Extract the [X, Y] coordinate from the center of the cell holding the provided text.  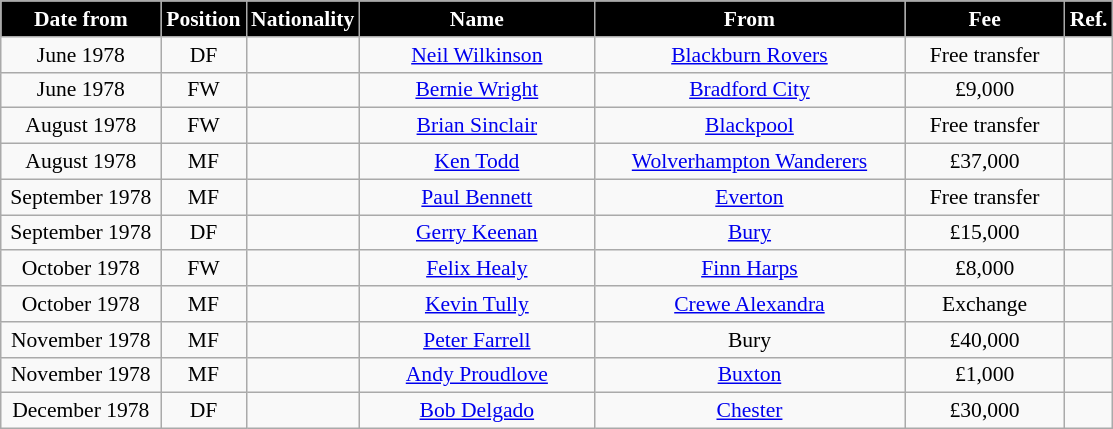
Ken Todd [476, 162]
December 1978 [81, 411]
Ref. [1089, 19]
Everton [749, 197]
Exchange [985, 304]
Peter Farrell [476, 340]
Neil Wilkinson [476, 55]
£37,000 [985, 162]
£15,000 [985, 233]
£9,000 [985, 90]
Kevin Tully [476, 304]
£30,000 [985, 411]
Bob Delgado [476, 411]
Brian Sinclair [476, 126]
Blackpool [749, 126]
Gerry Keenan [476, 233]
Wolverhampton Wanderers [749, 162]
Paul Bennett [476, 197]
Finn Harps [749, 269]
Date from [81, 19]
Felix Healy [476, 269]
Andy Proudlove [476, 375]
Fee [985, 19]
Nationality [302, 19]
From [749, 19]
Blackburn Rovers [749, 55]
£1,000 [985, 375]
Chester [749, 411]
Name [476, 19]
£8,000 [985, 269]
Bradford City [749, 90]
Buxton [749, 375]
Bernie Wright [476, 90]
Crewe Alexandra [749, 304]
£40,000 [985, 340]
Position [204, 19]
